Return [x, y] of the center of cell containing provided text 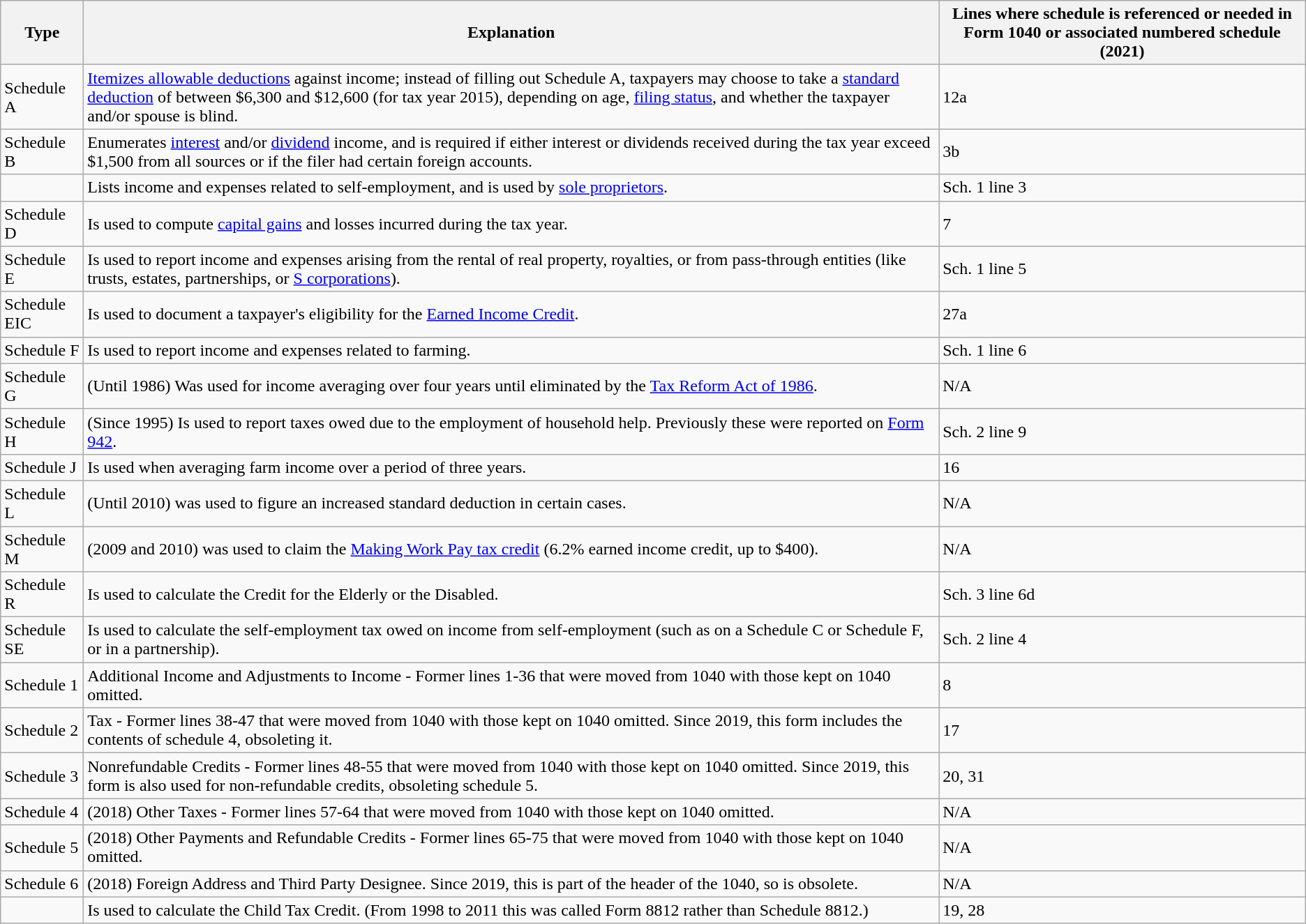
Sch. 3 line 6d [1123, 594]
Schedule M [42, 548]
Is used to calculate the Child Tax Credit. (From 1998 to 2011 this was called Form 8812 rather than Schedule 8812.) [511, 910]
Schedule F [42, 350]
12a [1123, 97]
Sch. 2 line 4 [1123, 640]
Explanation [511, 33]
Is used to compute capital gains and losses incurred during the tax year. [511, 223]
Schedule 5 [42, 848]
Sch. 2 line 9 [1123, 431]
Is used to document a taxpayer's eligibility for the Earned Income Credit. [511, 314]
Schedule A [42, 97]
(2018) Foreign Address and Third Party Designee. Since 2019, this is part of the header of the 1040, so is obsolete. [511, 884]
(Until 1986) Was used for income averaging over four years until eliminated by the Tax Reform Act of 1986. [511, 386]
(2009 and 2010) was used to claim the Making Work Pay tax credit (6.2% earned income credit, up to $400). [511, 548]
Schedule D [42, 223]
Schedule 4 [42, 812]
Schedule E [42, 269]
Additional Income and Adjustments to Income - Former lines 1-36 that were moved from 1040 with those kept on 1040 omitted. [511, 685]
Schedule G [42, 386]
Schedule J [42, 467]
Lines where schedule is referenced or needed in Form 1040 or associated numbered schedule (2021) [1123, 33]
Sch. 1 line 3 [1123, 188]
Schedule 2 [42, 731]
27a [1123, 314]
(2018) Other Payments and Refundable Credits - Former lines 65-75 that were moved from 1040 with those kept on 1040 omitted. [511, 848]
Type [42, 33]
3b [1123, 152]
Schedule 6 [42, 884]
Schedule R [42, 594]
8 [1123, 685]
20, 31 [1123, 775]
(Until 2010) was used to figure an increased standard deduction in certain cases. [511, 503]
Lists income and expenses related to self-employment, and is used by sole proprietors. [511, 188]
Schedule L [42, 503]
Schedule 3 [42, 775]
Schedule SE [42, 640]
17 [1123, 731]
Schedule B [42, 152]
Schedule H [42, 431]
Is used to report income and expenses related to farming. [511, 350]
Sch. 1 line 6 [1123, 350]
Is used to calculate the Credit for the Elderly or the Disabled. [511, 594]
(Since 1995) Is used to report taxes owed due to the employment of household help. Previously these were reported on Form 942. [511, 431]
19, 28 [1123, 910]
Schedule EIC [42, 314]
16 [1123, 467]
Schedule 1 [42, 685]
Sch. 1 line 5 [1123, 269]
Is used when averaging farm income over a period of three years. [511, 467]
(2018) Other Taxes - Former lines 57-64 that were moved from 1040 with those kept on 1040 omitted. [511, 812]
7 [1123, 223]
Is used to calculate the self-employment tax owed on income from self-employment (such as on a Schedule C or Schedule F, or in a partnership). [511, 640]
